Capture the cell that displays the provided text and extract its (X, Y) central coordinate. 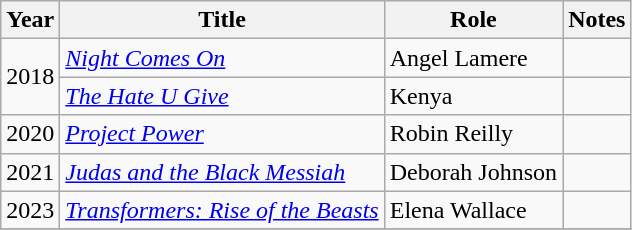
2023 (30, 210)
Elena Wallace (473, 210)
2020 (30, 134)
The Hate U Give (222, 96)
Role (473, 20)
Robin Reilly (473, 134)
Deborah Johnson (473, 172)
Notes (597, 20)
Judas and the Black Messiah (222, 172)
Angel Lamere (473, 58)
Year (30, 20)
Night Comes On (222, 58)
2021 (30, 172)
Title (222, 20)
2018 (30, 77)
Transformers: Rise of the Beasts (222, 210)
Kenya (473, 96)
Project Power (222, 134)
